For the text-containing cell, return its midpoint in [X, Y] coordinate format. 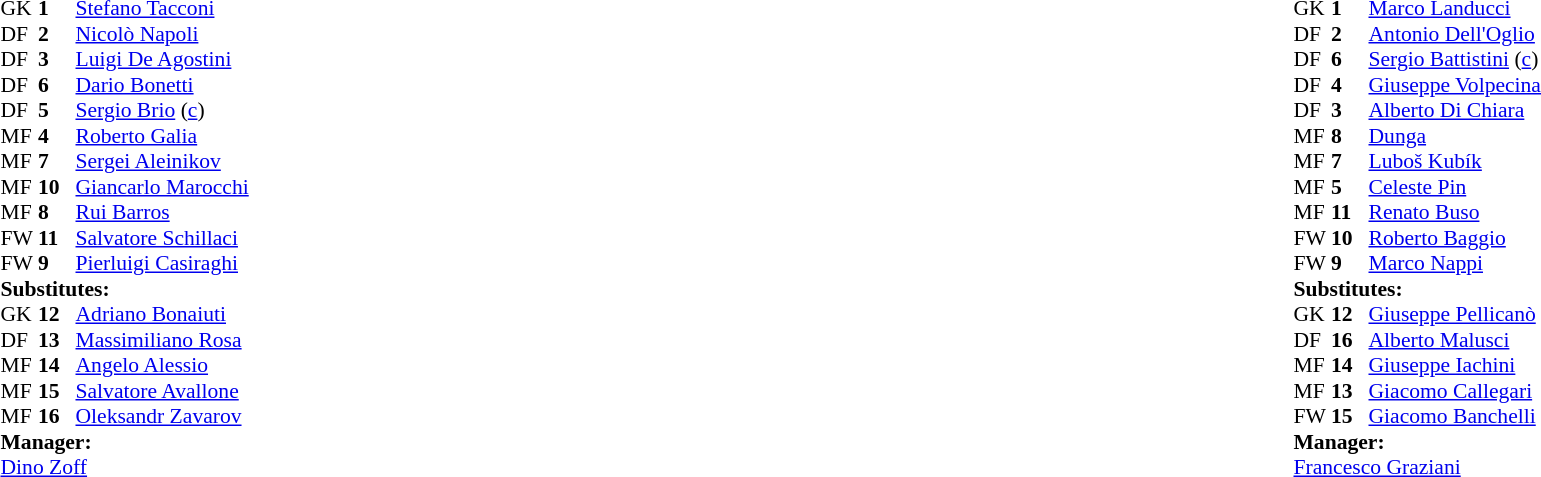
Antonio Dell'Oglio [1454, 34]
Sergei Aleinikov [162, 161]
Giacomo Banchelli [1454, 417]
Sergio Brio (c) [162, 111]
Marco Nappi [1454, 263]
Roberto Galia [162, 136]
Pierluigi Casiraghi [162, 263]
Renato Buso [1454, 213]
Salvatore Schillaci [162, 238]
Dunga [1454, 136]
Luboš Kubík [1454, 161]
Luigi De Agostini [162, 59]
Oleksandr Zavarov [162, 417]
Roberto Baggio [1454, 238]
Giuseppe Pellicanò [1454, 315]
Angelo Alessio [162, 365]
Giuseppe Iachini [1454, 365]
Giuseppe Volpecina [1454, 85]
Giacomo Callegari [1454, 391]
Salvatore Avallone [162, 391]
Alberto Malusci [1454, 340]
Rui Barros [162, 213]
Sergio Battistini (c) [1454, 59]
Dario Bonetti [162, 85]
Alberto Di Chiara [1454, 111]
Giancarlo Marocchi [162, 187]
Celeste Pin [1454, 187]
Adriano Bonaiuti [162, 315]
Nicolò Napoli [162, 34]
Massimiliano Rosa [162, 340]
